Pinpoint the cell where the given text exists, returning its [x, y] midpoint coordinate. 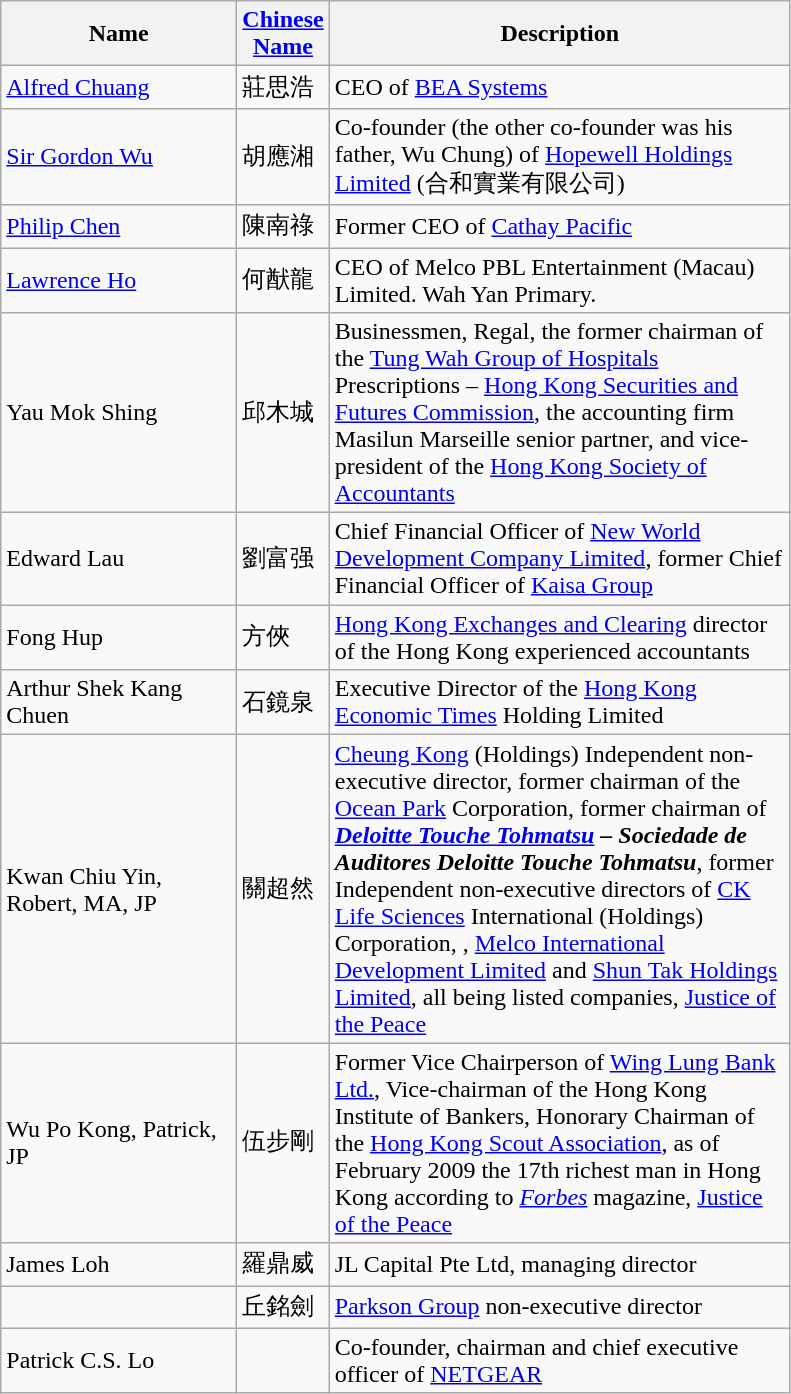
Kwan Chiu Yin, Robert, MA, JP [119, 889]
Chinese Name [283, 34]
Former CEO of Cathay Pacific [560, 226]
方俠 [283, 638]
Sir Gordon Wu [119, 156]
伍步剛 [283, 1143]
Parkson Group non-executive director [560, 1308]
羅鼎威 [283, 1264]
邱木城 [283, 413]
石鏡泉 [283, 702]
丘銘劍 [283, 1308]
莊思浩 [283, 88]
Philip Chen [119, 226]
何猷龍 [283, 280]
James Loh [119, 1264]
Lawrence Ho [119, 280]
關超然 [283, 889]
胡應湘 [283, 156]
Wu Po Kong, Patrick, JP [119, 1143]
Yau Mok Shing [119, 413]
CEO of Melco PBL Entertainment (Macau) Limited. Wah Yan Primary. [560, 280]
Alfred Chuang [119, 88]
Hong Kong Exchanges and Clearing director of the Hong Kong experienced accountants [560, 638]
Co-founder, chairman and chief executive officer of NETGEAR [560, 1360]
Chief Financial Officer of New World Development Company Limited, former Chief Financial Officer of Kaisa Group [560, 559]
JL Capital Pte Ltd, managing director [560, 1264]
Co-founder (the other co-founder was his father, Wu Chung) of Hopewell Holdings Limited (合和實業有限公司) [560, 156]
CEO of BEA Systems [560, 88]
Executive Director of the Hong Kong Economic Times Holding Limited [560, 702]
Description [560, 34]
Patrick C.S. Lo [119, 1360]
Name [119, 34]
Arthur Shek Kang Chuen [119, 702]
Edward Lau [119, 559]
陳南祿 [283, 226]
劉富强 [283, 559]
Fong Hup [119, 638]
